For the text-containing cell, return its midpoint in [X, Y] coordinate format. 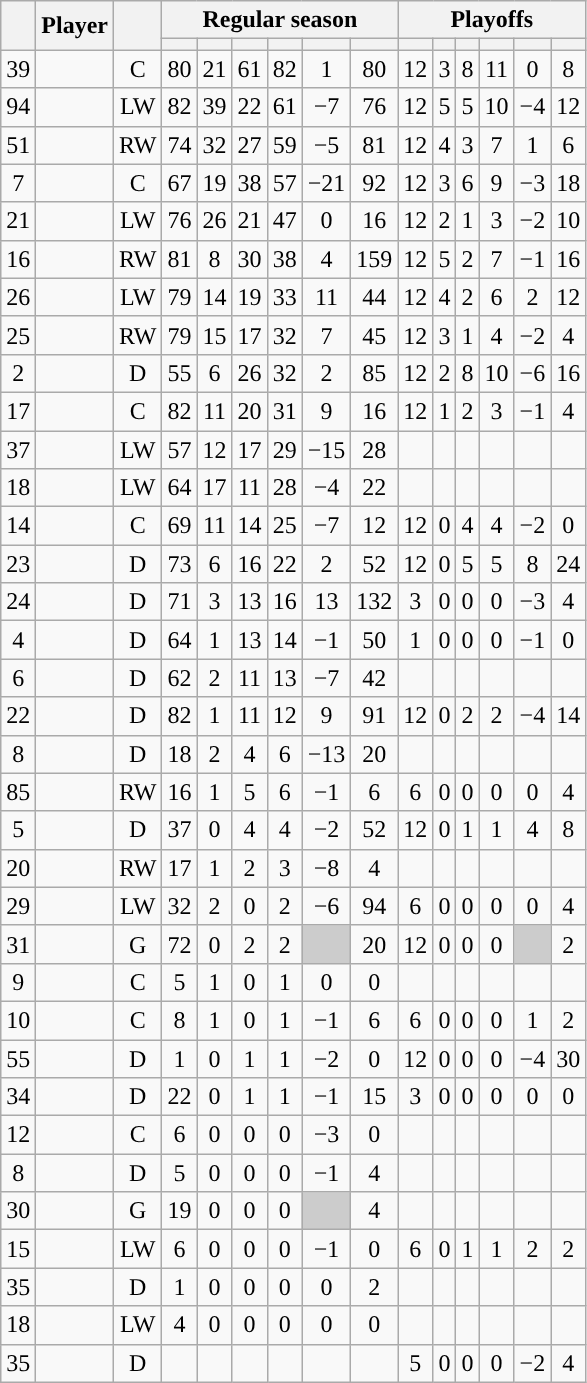
27 [250, 145]
159 [374, 259]
73 [180, 564]
−15 [326, 449]
67 [180, 183]
91 [374, 716]
−13 [326, 754]
69 [180, 526]
50 [374, 640]
59 [284, 145]
47 [284, 221]
44 [374, 297]
34 [18, 1097]
Regular season [280, 20]
74 [180, 145]
92 [374, 183]
51 [18, 145]
23 [18, 564]
45 [374, 335]
72 [180, 944]
62 [180, 678]
132 [374, 602]
42 [374, 678]
33 [284, 297]
71 [180, 602]
Player [75, 26]
−21 [326, 183]
−8 [326, 868]
−5 [326, 145]
Playoffs [492, 20]
